Search for the cell housing the specified text and yield its (X, Y) center coordinate. 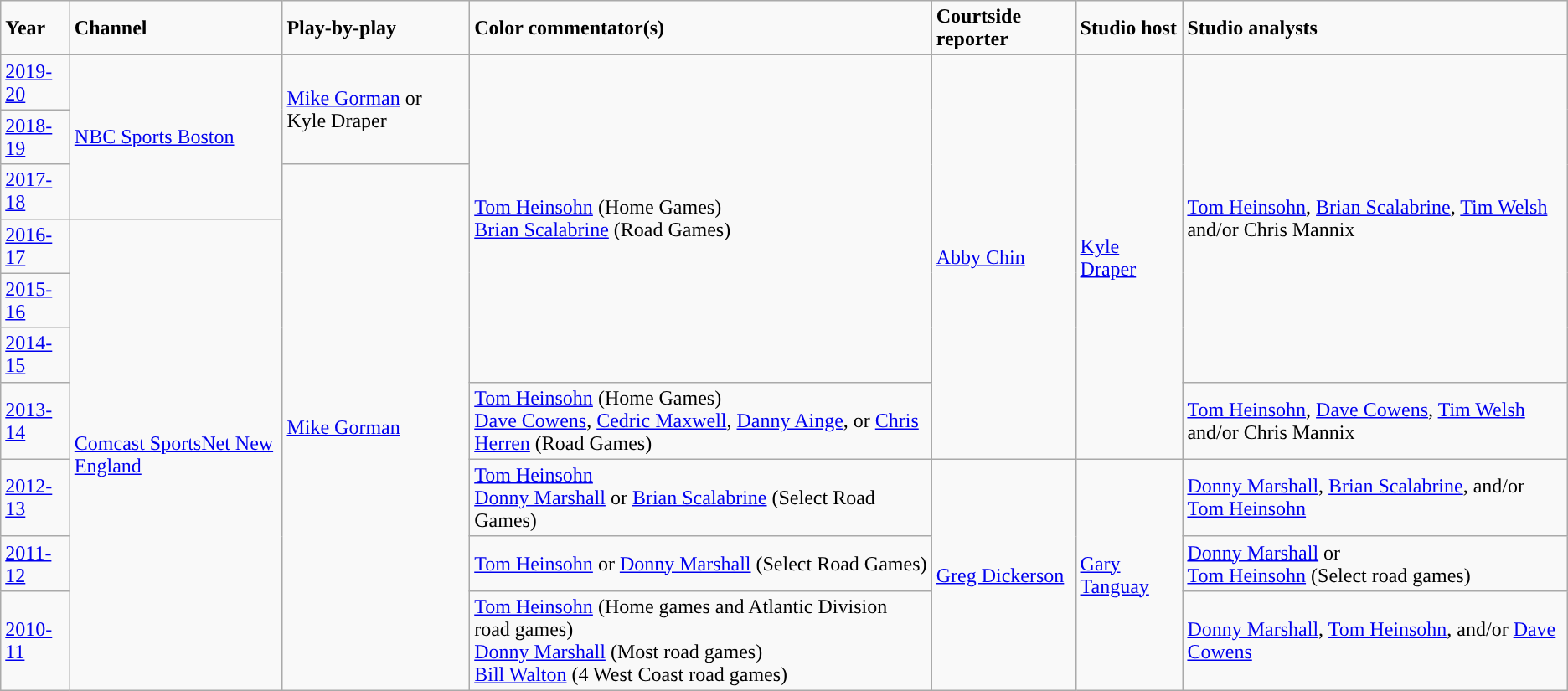
Abby Chin (1003, 257)
Gary Tanguay (1129, 575)
Donny Marshall or Tom Heinsohn (Select road games) (1375, 563)
Year (35, 28)
Tom HeinsohnDonny Marshall or Brian Scalabrine (Select Road Games) (701, 498)
Donny Marshall, Brian Scalabrine, and/or Tom Heinsohn (1375, 498)
Donny Marshall, Tom Heinsohn, and/or Dave Cowens (1375, 640)
Tom Heinsohn (Home Games)Brian Scalabrine (Road Games) (701, 219)
2010-11 (35, 640)
Greg Dickerson (1003, 575)
Mike Gorman or Kyle Draper (376, 110)
Color commentator(s) (701, 28)
Tom Heinsohn (Home games and Atlantic Division road games)Donny Marshall (Most road games)Bill Walton (4 West Coast road games) (701, 640)
2013-14 (35, 420)
2011-12 (35, 563)
Comcast SportsNet New England (176, 454)
2017-18 (35, 191)
2018-19 (35, 137)
Courtside reporter (1003, 28)
Tom Heinsohn (Home Games)Dave Cowens, Cedric Maxwell, Danny Ainge, or Chris Herren (Road Games) (701, 420)
2014-15 (35, 355)
Play-by-play (376, 28)
Channel (176, 28)
Tom Heinsohn, Dave Cowens, Tim Welsh and/or Chris Mannix (1375, 420)
NBC Sports Boston (176, 137)
Tom Heinsohn, Brian Scalabrine, Tim Welsh and/or Chris Mannix (1375, 219)
Studio analysts (1375, 28)
2016-17 (35, 246)
Mike Gorman (376, 427)
Tom Heinsohn or Donny Marshall (Select Road Games) (701, 563)
2012-13 (35, 498)
2019-20 (35, 82)
Kyle Draper (1129, 257)
2015-16 (35, 300)
Studio host (1129, 28)
